For the text-containing cell, return its midpoint in [X, Y] coordinate format. 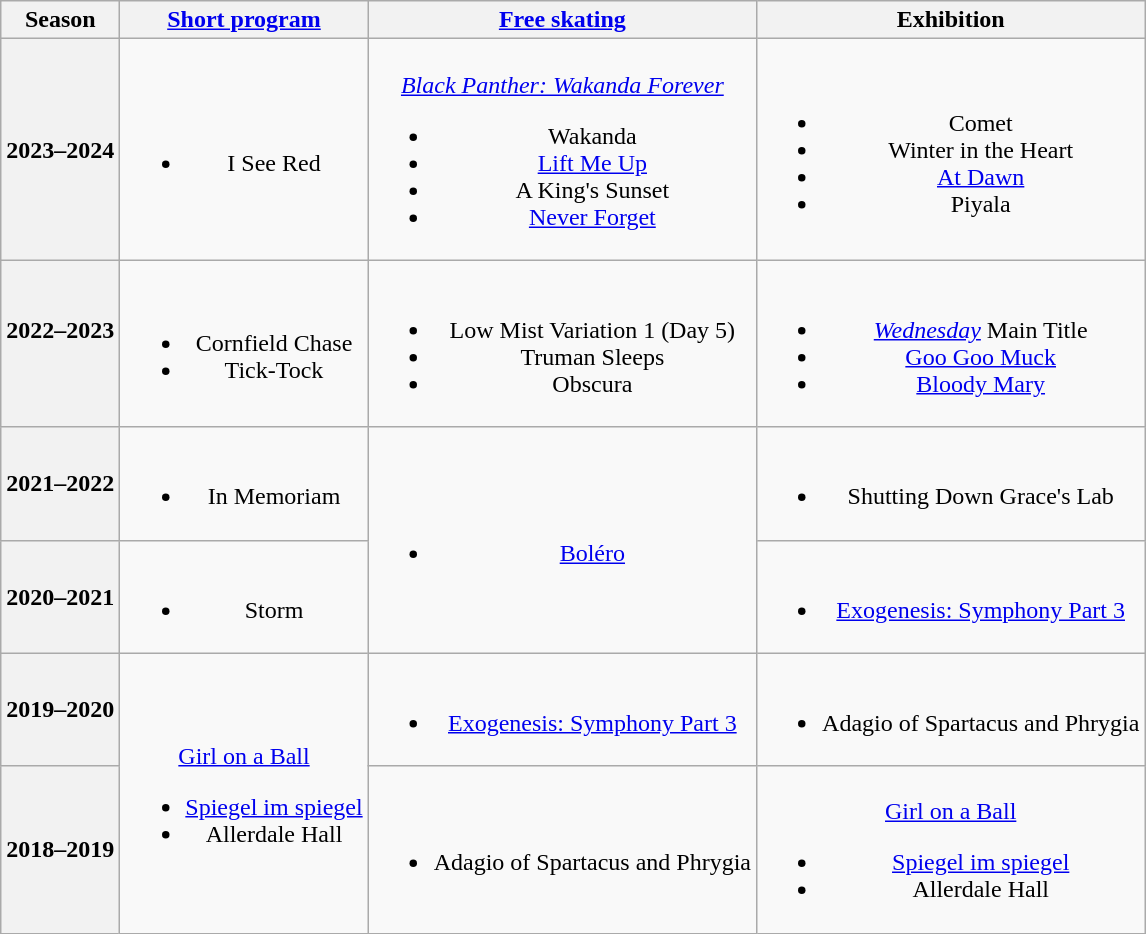
Shutting Down Grace's Lab [951, 484]
2022–2023 [60, 344]
Season [60, 20]
Cornfield Chase Tick-Tock [244, 344]
Boléro [562, 540]
2018–2019 [60, 850]
Wednesday Main Title Goo Goo Muck Bloody Mary [951, 344]
Exhibition [951, 20]
Short program [244, 20]
Comet Winter in the Heart At Dawn Piyala [951, 150]
2020–2021 [60, 596]
2019–2020 [60, 710]
2023–2024 [60, 150]
Storm [244, 596]
I See Red [244, 150]
Free skating [562, 20]
2021–2022 [60, 484]
Black Panther: Wakanda ForeverWakanda Lift Me Up A King's Sunset Never Forget [562, 150]
Low Mist Variation 1 (Day 5) Truman SleepsObscura [562, 344]
In Memoriam [244, 484]
